Find where the given text appears and provide that cell's center as [x, y] coordinate. 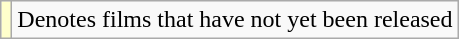
Denotes films that have not yet been released [235, 20]
